Determine the (x, y) coordinate at the center of the cell enclosing the given text.  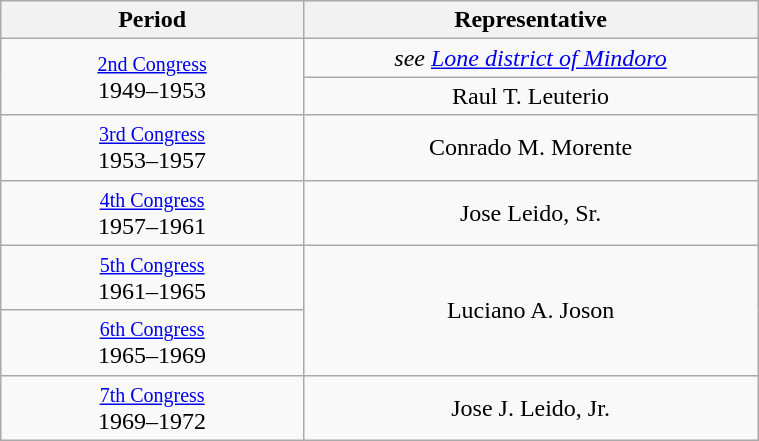
6th Congress1965–1969 (152, 342)
2nd Congress1949–1953 (152, 77)
Raul T. Leuterio (530, 96)
Jose Leido, Sr. (530, 212)
Period (152, 20)
Luciano A. Joson (530, 310)
see Lone district of Mindoro (530, 58)
Conrado M. Morente (530, 148)
7th Congress1969–1972 (152, 408)
5th Congress1961–1965 (152, 278)
4th Congress1957–1961 (152, 212)
Jose J. Leido, Jr. (530, 408)
Representative (530, 20)
3rd Congress1953–1957 (152, 148)
